Extract the [x, y] coordinate from the center of the cell holding the provided text.  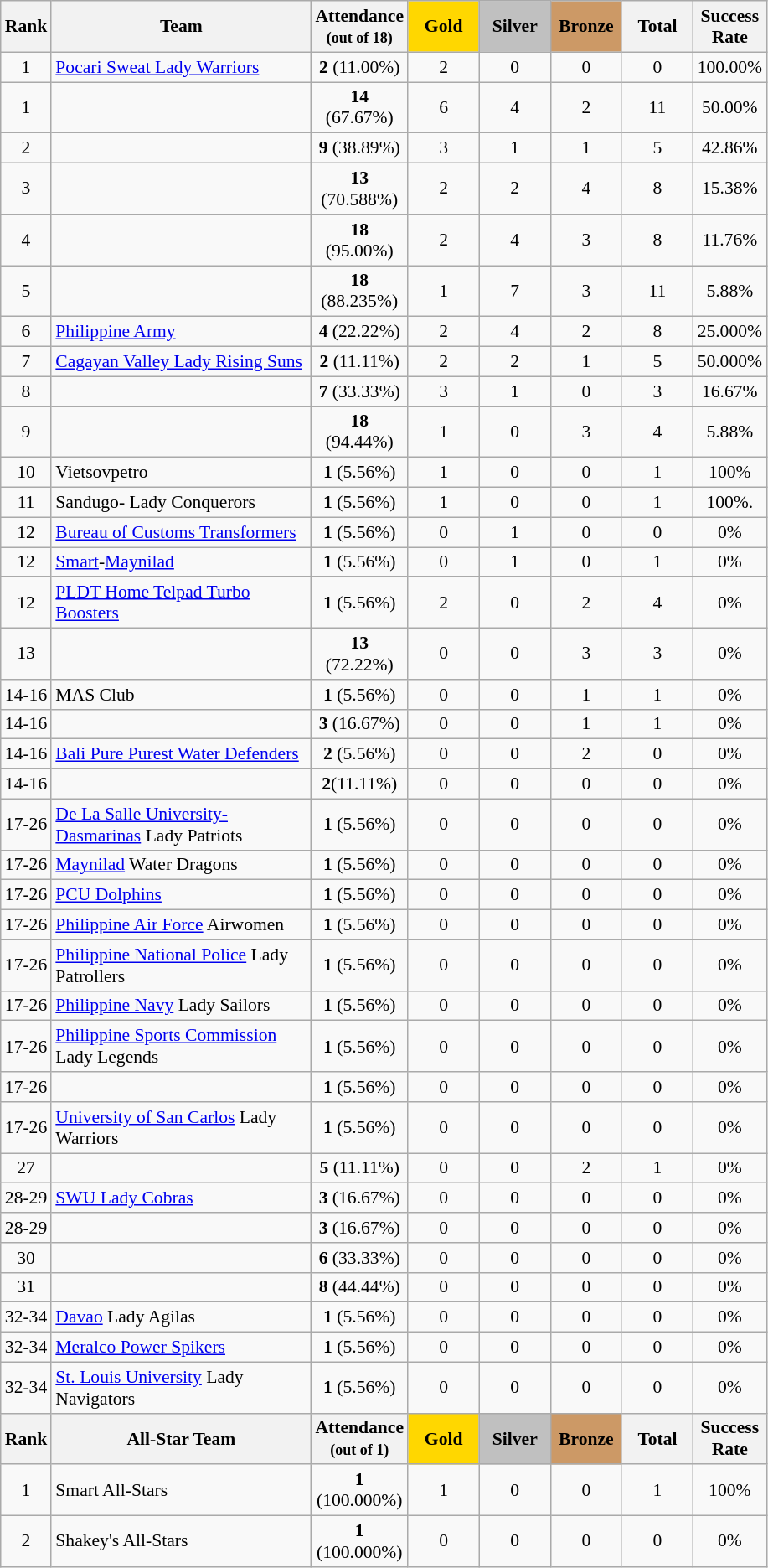
All-Star Team [181, 1438]
16.67% [730, 391]
Attendance(out of 18) [359, 27]
PLDT Home Telpad Turbo Boosters [181, 603]
Smart All-Stars [181, 1490]
9 [27, 432]
Vietsovpetro [181, 473]
Philippine National Police Lady Patrollers [181, 965]
Smart-Maynilad [181, 562]
Sandugo- Lady Conquerors [181, 503]
15.38% [730, 189]
6 (33.33%) [359, 1258]
13 (70.588%) [359, 189]
11.76% [730, 240]
PCU Dolphins [181, 895]
2(11.11%) [359, 784]
University of San Carlos Lady Warriors [181, 1128]
2 (11.11%) [359, 362]
31 [27, 1287]
27 [27, 1168]
SWU Lady Cobras [181, 1198]
10 [27, 473]
Philippine Air Force Airwomen [181, 925]
2 (5.56%) [359, 754]
42.86% [730, 148]
18 (94.44%) [359, 432]
Cagayan Valley Lady Rising Suns [181, 362]
Meralco Power Spikers [181, 1348]
8 (44.44%) [359, 1287]
50.000% [730, 362]
De La Salle University-Dasmarinas Lady Patriots [181, 825]
13 [27, 654]
Philippine Navy Lady Sailors [181, 1006]
Pocari Sweat Lady Warriors [181, 67]
Attendance(out of 1) [359, 1438]
18 (95.00%) [359, 240]
18 (88.235%) [359, 292]
100%. [730, 503]
2 (11.00%) [359, 67]
Shakey's All-Stars [181, 1542]
Maynilad Water Dragons [181, 865]
MAS Club [181, 695]
100.00% [730, 67]
Bureau of Customs Transformers [181, 532]
13 (72.22%) [359, 654]
5 (11.11%) [359, 1168]
50.00% [730, 107]
Philippine Army [181, 332]
7 (33.33%) [359, 391]
St. Louis University Lady Navigators [181, 1388]
Philippine Sports Commission Lady Legends [181, 1046]
Bali Pure Purest Water Defenders [181, 754]
25.000% [730, 332]
Davao Lady Agilas [181, 1317]
Team [181, 27]
4 (22.22%) [359, 332]
14 (67.67%) [359, 107]
9 (38.89%) [359, 148]
30 [27, 1258]
